Find where the given text appears and provide that cell's center as [x, y] coordinate. 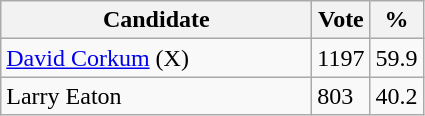
Larry Eaton [156, 96]
1197 [341, 58]
40.2 [396, 96]
David Corkum (X) [156, 58]
Vote [341, 20]
803 [341, 96]
% [396, 20]
Candidate [156, 20]
59.9 [396, 58]
